Provide the (x, y) coordinate of the cell's center where the given text is located.  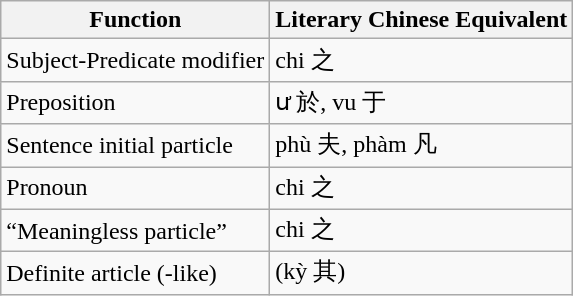
Literary Chinese Equivalent (422, 20)
“Meaningless particle” (136, 230)
Pronoun (136, 188)
Sentence initial particle (136, 146)
ư 於, vu 于 (422, 102)
phù 夫, phàm 凡 (422, 146)
(kỳ 其) (422, 274)
Function (136, 20)
Subject-Predicate modifier (136, 60)
Definite article (-like) (136, 274)
Preposition (136, 102)
